Output the (x, y) coordinate of the center of the cell containing the given text.  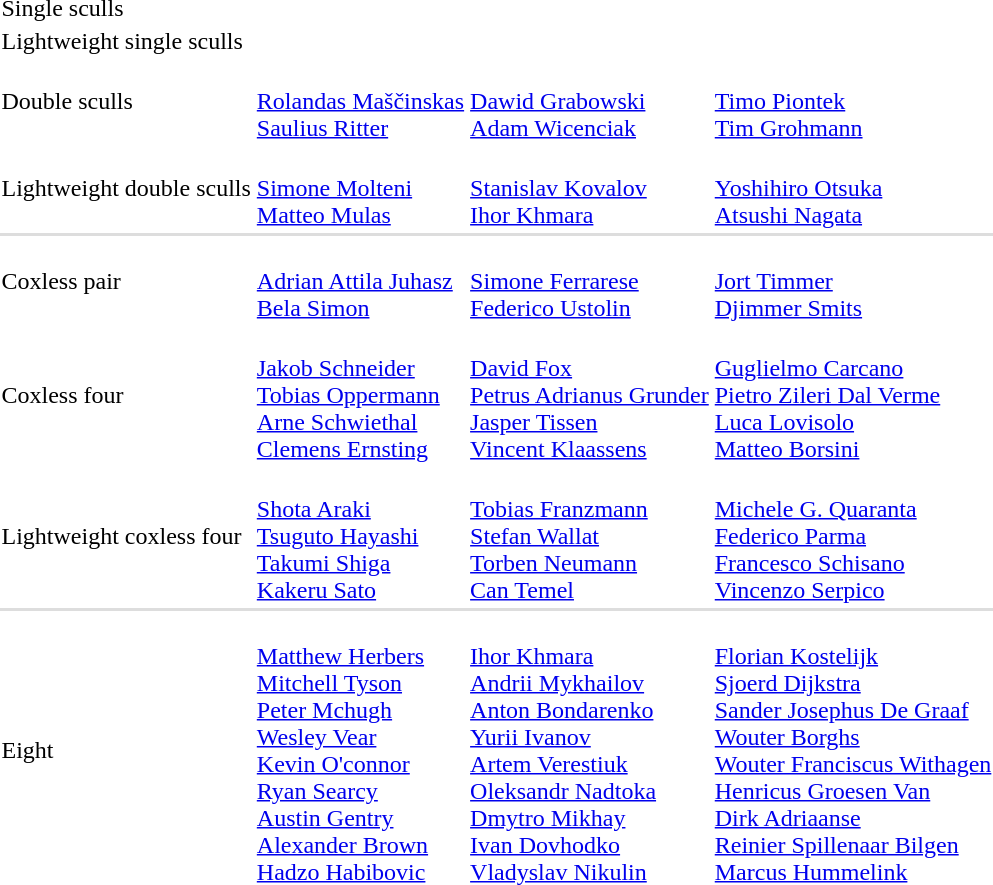
Tobias FranzmannStefan WallatTorben NeumannCan Temel (590, 536)
Guglielmo CarcanoPietro Zileri Dal VermeLuca LovisoloMatteo Borsini (853, 395)
Coxless pair (126, 281)
Jakob SchneiderTobias OppermannArne SchwiethalClemens Ernsting (360, 395)
Jort TimmerDjimmer Smits (853, 281)
Lightweight double sculls (126, 188)
Coxless four (126, 395)
Stanislav KovalovIhor Khmara (590, 188)
Lightweight single sculls (126, 41)
Timo PiontekTim Grohmann (853, 101)
Adrian Attila JuhaszBela Simon (360, 281)
Lightweight coxless four (126, 536)
Dawid GrabowskiAdam Wicenciak (590, 101)
Yoshihiro OtsukaAtsushi Nagata (853, 188)
Simone MolteniMatteo Mulas (360, 188)
Rolandas MaščinskasSaulius Ritter (360, 101)
Simone FerrareseFederico Ustolin (590, 281)
David FoxPetrus Adrianus GrunderJasper TissenVincent Klaassens (590, 395)
Double sculls (126, 101)
Michele G. QuarantaFederico ParmaFrancesco SchisanoVincenzo Serpico (853, 536)
Shota ArakiTsuguto HayashiTakumi ShigaKakeru Sato (360, 536)
